Return [X, Y] of the center of cell containing provided text 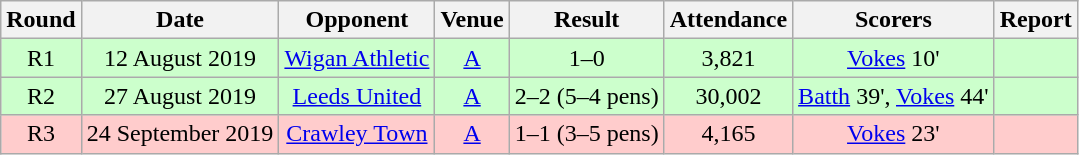
Batth 39', Vokes 44' [894, 96]
24 September 2019 [180, 134]
30,002 [728, 96]
R2 [41, 96]
Wigan Athletic [357, 58]
2–2 (5–4 pens) [586, 96]
27 August 2019 [180, 96]
Attendance [728, 20]
Vokes 23' [894, 134]
1–1 (3–5 pens) [586, 134]
1–0 [586, 58]
R3 [41, 134]
Round [41, 20]
Date [180, 20]
Crawley Town [357, 134]
12 August 2019 [180, 58]
R1 [41, 58]
Leeds United [357, 96]
3,821 [728, 58]
Result [586, 20]
4,165 [728, 134]
Opponent [357, 20]
Scorers [894, 20]
Venue [472, 20]
Report [1036, 20]
Vokes 10' [894, 58]
